Output the (X, Y) coordinate of the center of the cell containing the given text.  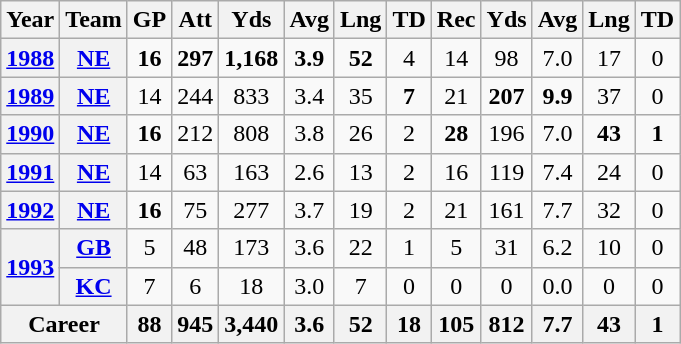
10 (609, 248)
297 (196, 58)
3.4 (310, 96)
4 (409, 58)
808 (252, 134)
88 (149, 324)
6.2 (558, 248)
63 (196, 172)
3.7 (310, 210)
Career (64, 324)
161 (506, 210)
GP (149, 20)
Att (196, 20)
6 (196, 286)
1991 (30, 172)
35 (360, 96)
196 (506, 134)
Rec (456, 20)
212 (196, 134)
98 (506, 58)
2.6 (310, 172)
26 (360, 134)
GB (94, 248)
48 (196, 248)
28 (456, 134)
207 (506, 96)
13 (360, 172)
19 (360, 210)
1992 (30, 210)
3.0 (310, 286)
833 (252, 96)
0.0 (558, 286)
22 (360, 248)
945 (196, 324)
37 (609, 96)
Year (30, 20)
3.8 (310, 134)
1989 (30, 96)
1990 (30, 134)
163 (252, 172)
3,440 (252, 324)
24 (609, 172)
9.9 (558, 96)
7.4 (558, 172)
KC (94, 286)
119 (506, 172)
3.9 (310, 58)
75 (196, 210)
812 (506, 324)
244 (196, 96)
173 (252, 248)
105 (456, 324)
1993 (30, 267)
32 (609, 210)
31 (506, 248)
1,168 (252, 58)
1988 (30, 58)
17 (609, 58)
277 (252, 210)
Team (94, 20)
